Search for the cell housing the specified text and yield its [x, y] center coordinate. 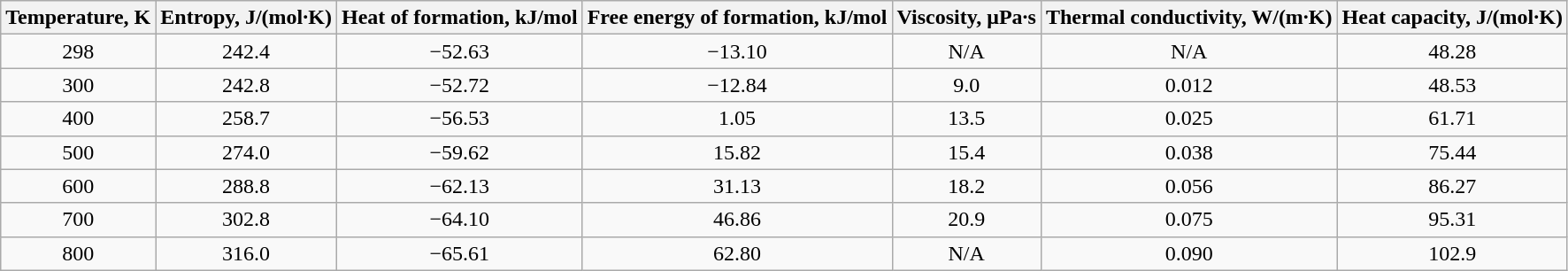
400 [78, 119]
31.13 [737, 186]
298 [78, 51]
−13.10 [737, 51]
−52.72 [459, 85]
316.0 [246, 253]
62.80 [737, 253]
Viscosity, μPa·s [966, 18]
0.012 [1189, 85]
Entropy, J/(mol·K) [246, 18]
48.53 [1452, 85]
288.8 [246, 186]
95.31 [1452, 220]
302.8 [246, 220]
0.025 [1189, 119]
15.4 [966, 152]
242.8 [246, 85]
46.86 [737, 220]
−56.53 [459, 119]
−52.63 [459, 51]
0.090 [1189, 253]
600 [78, 186]
−64.10 [459, 220]
700 [78, 220]
0.075 [1189, 220]
48.28 [1452, 51]
0.056 [1189, 186]
1.05 [737, 119]
20.9 [966, 220]
242.4 [246, 51]
Heat capacity, J/(mol·K) [1452, 18]
102.9 [1452, 253]
13.5 [966, 119]
−59.62 [459, 152]
Thermal conductivity, W/(m·K) [1189, 18]
15.82 [737, 152]
75.44 [1452, 152]
−65.61 [459, 253]
−62.13 [459, 186]
500 [78, 152]
Temperature, K [78, 18]
274.0 [246, 152]
300 [78, 85]
18.2 [966, 186]
258.7 [246, 119]
9.0 [966, 85]
Heat of formation, kJ/mol [459, 18]
800 [78, 253]
0.038 [1189, 152]
61.71 [1452, 119]
−12.84 [737, 85]
Free energy of formation, kJ/mol [737, 18]
86.27 [1452, 186]
